Capture the cell that displays the provided text and extract its [x, y] central coordinate. 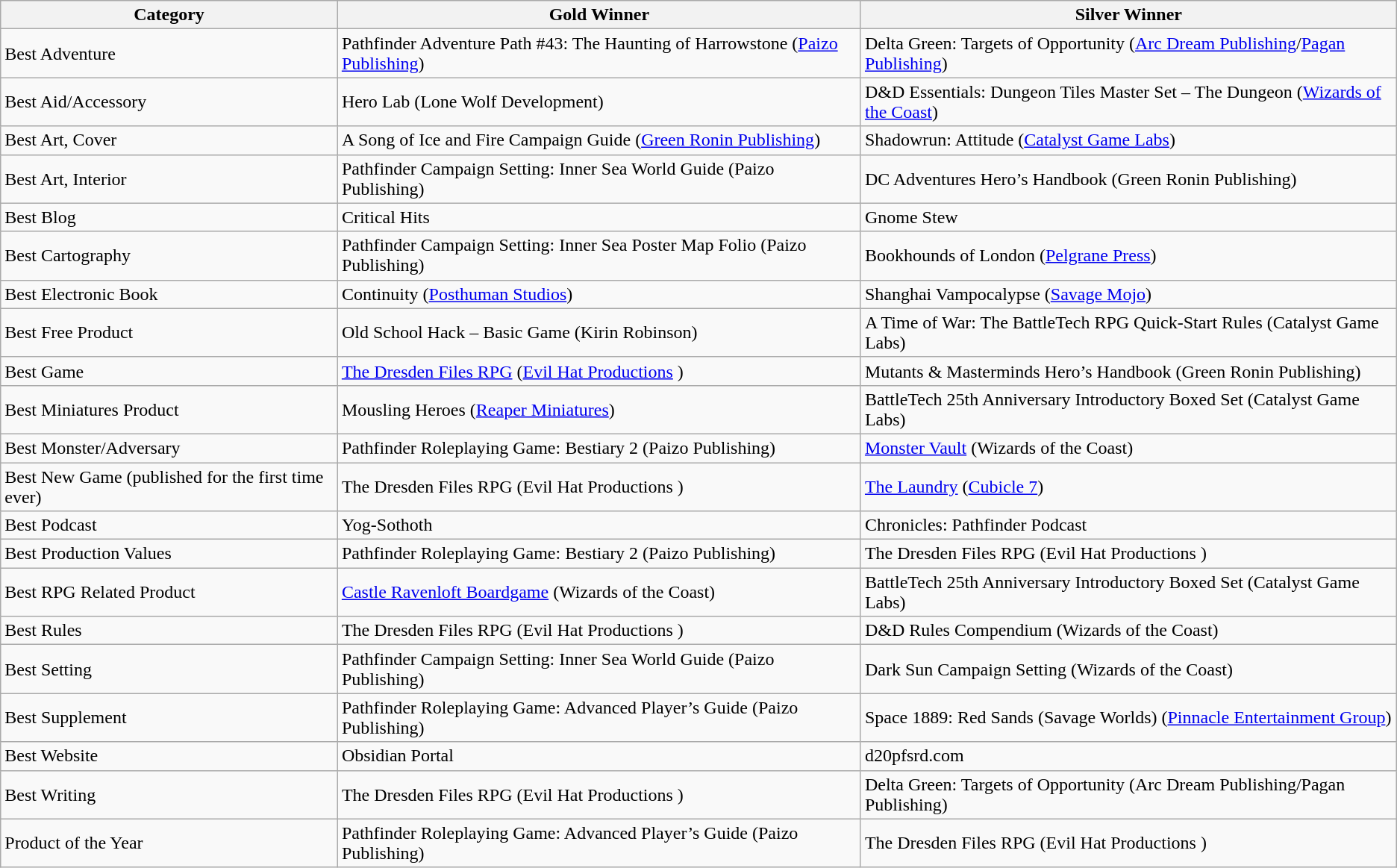
Best Miniatures Product [169, 409]
Mousling Heroes (Reaper Miniatures) [599, 409]
Best Blog [169, 217]
Pathfinder Adventure Path #43: The Haunting of Harrowstone (Paizo Publishing) [599, 54]
Best RPG Related Product [169, 593]
Dark Sun Campaign Setting (Wizards of the Coast) [1128, 669]
Best Adventure [169, 54]
Gold Winner [599, 15]
Yog-Sothoth [599, 525]
A Song of Ice and Fire Campaign Guide (Green Ronin Publishing) [599, 140]
Mutants & Masterminds Hero’s Handbook (Green Ronin Publishing) [1128, 371]
Castle Ravenloft Boardgame (Wizards of the Coast) [599, 593]
Bookhounds of London (Pelgrane Press) [1128, 255]
Best Art, Interior [169, 179]
Old School Hack – Basic Game (Kirin Robinson) [599, 333]
Best Art, Cover [169, 140]
The Laundry (Cubicle 7) [1128, 487]
Best Monster/Adversary [169, 448]
Best Aid/Accessory [169, 102]
Best Podcast [169, 525]
A Time of War: The BattleTech RPG Quick-Start Rules (Catalyst Game Labs) [1128, 333]
DC Adventures Hero’s Handbook (Green Ronin Publishing) [1128, 179]
Best Supplement [169, 718]
Best Writing [169, 794]
Best Electronic Book [169, 294]
Best Game [169, 371]
Chronicles: Pathfinder Podcast [1128, 525]
d20pfsrd.com [1128, 756]
Best Cartography [169, 255]
Best Website [169, 756]
Best New Game (published for the first time ever) [169, 487]
Space 1889: Red Sands (Savage Worlds) (Pinnacle Entertainment Group) [1128, 718]
Pathfinder Campaign Setting: Inner Sea Poster Map Folio (Paizo Publishing) [599, 255]
Category [169, 15]
Silver Winner [1128, 15]
Monster Vault (Wizards of the Coast) [1128, 448]
Critical Hits [599, 217]
D&D Essentials: Dungeon Tiles Master Set – The Dungeon (Wizards of the Coast) [1128, 102]
Continuity (Posthuman Studios) [599, 294]
Hero Lab (Lone Wolf Development) [599, 102]
Best Setting [169, 669]
Best Production Values [169, 554]
Product of the Year [169, 843]
Obsidian Portal [599, 756]
Shanghai Vampocalypse (Savage Mojo) [1128, 294]
D&D Rules Compendium (Wizards of the Coast) [1128, 631]
Best Rules [169, 631]
Gnome Stew [1128, 217]
Shadowrun: Attitude (Catalyst Game Labs) [1128, 140]
Best Free Product [169, 333]
